Output the [x, y] coordinate of the center of the cell containing the given text.  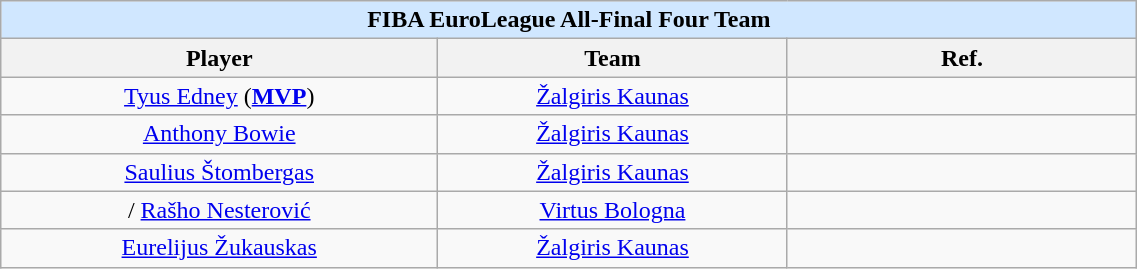
Team [613, 58]
Anthony Bowie [220, 134]
Tyus Edney (MVP) [220, 96]
Saulius Štombergas [220, 172]
Player [220, 58]
Eurelijus Žukauskas [220, 248]
Ref. [962, 58]
FIBA EuroLeague All-Final Four Team [569, 20]
/ Rašho Nesterović [220, 210]
Virtus Bologna [613, 210]
